Output the (X, Y) coordinate of the center of the cell containing the given text.  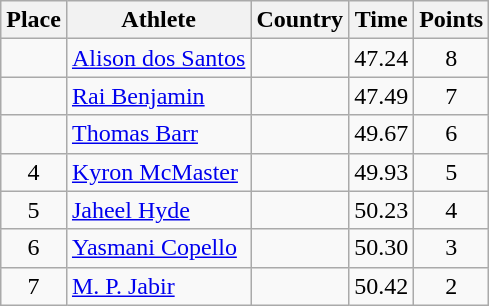
Place (34, 20)
2 (452, 286)
47.24 (382, 58)
3 (452, 248)
Country (300, 20)
49.67 (382, 134)
50.30 (382, 248)
50.42 (382, 286)
M. P. Jabir (158, 286)
Athlete (158, 20)
Alison dos Santos (158, 58)
Kyron McMaster (158, 172)
Jaheel Hyde (158, 210)
50.23 (382, 210)
Points (452, 20)
47.49 (382, 96)
Thomas Barr (158, 134)
49.93 (382, 172)
Time (382, 20)
Yasmani Copello (158, 248)
Rai Benjamin (158, 96)
8 (452, 58)
